Return [x, y] of the center of cell containing provided text 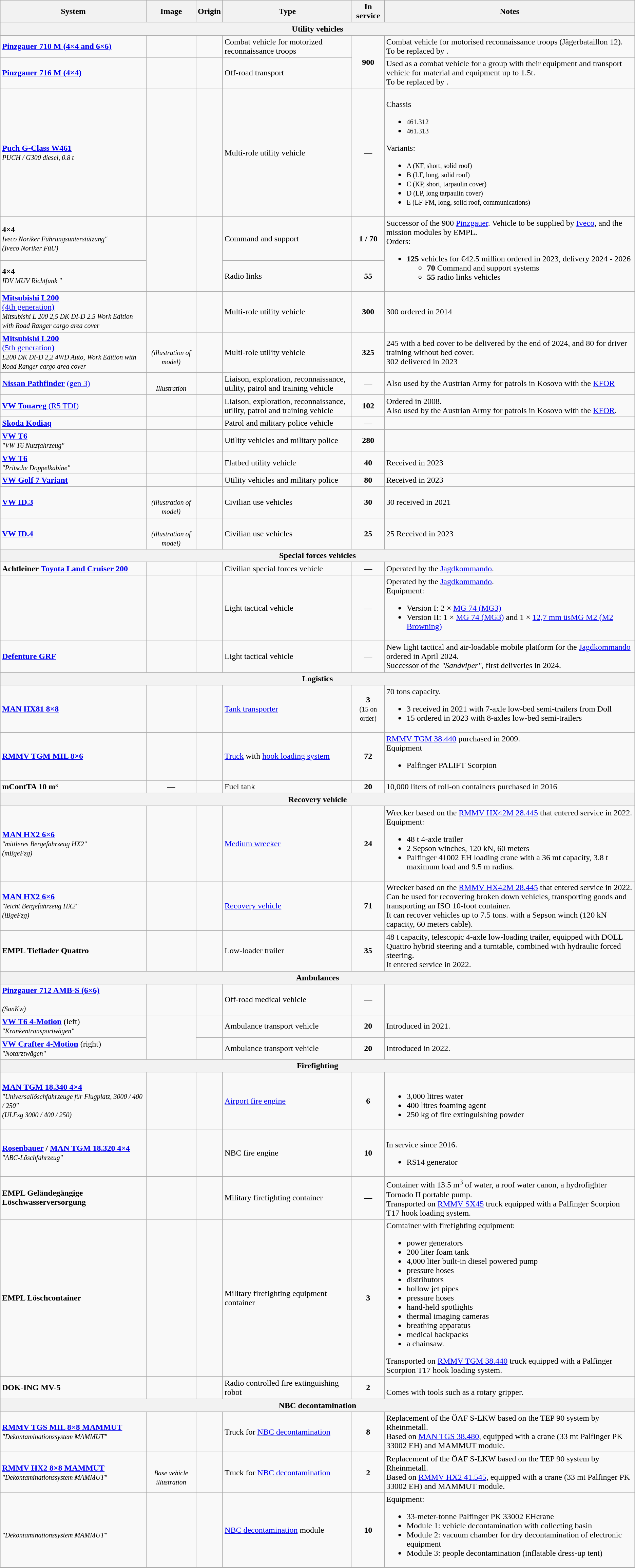
1 / 70 [368, 239]
mContTA 10 m³ [73, 787]
Special forces vehicles [317, 556]
Pinzgauer 712 AMB-S (6×6)(SanKw) [73, 1000]
Combat vehicle for motorised reconnaissance troops (Jägerbataillon 12).To be replaced by . [509, 46]
72 [368, 756]
Origin [210, 12]
300 [368, 312]
Airport fire engine [288, 1101]
Rosenbauer / MAN TGM 18.320 4×4"ABC-Löschfahrzeug" [73, 1153]
Military firefighting container [288, 1198]
Comes with tools such as a rotary gripper. [509, 1388]
Type [288, 12]
Military firefighting equipment container [288, 1298]
Command and support [288, 239]
8 [368, 1432]
VW Crafter 4-Motion (right)"Notarztwägen" [73, 1048]
Off-road transport [288, 73]
10,000 liters of roll-on containers purchased in 2016 [509, 787]
Introduced in 2021. [509, 1027]
Radio links [288, 276]
Introduced in 2022. [509, 1048]
VW ID.4 [73, 534]
Mitsubishi L200(5th generation)L200 DK DI-D 2,2 4WD Auto, Work Edition with Road Ranger cargo area cover [73, 352]
Illustration [171, 384]
25 [368, 534]
System [73, 12]
Low-loader trailer [288, 951]
MAN HX2 6×6"mittleres Bergefahrzeug HX2"(mBgeFzg) [73, 843]
MAN TGM 18.340 4×4"Universallöschfahrzeuge für Flugplatz, 3000 / 400 / 250"(ULFzg 3000 / 400 / 250) [73, 1101]
Nissan Pathfinder (gen 3) [73, 384]
Firefighting [317, 1066]
RMMV TGM MIL 8×6 [73, 756]
55 [368, 276]
RMMV TGM 38.440 purchased in 2009.EquipmentPalfinger PALIFT Scorpion [509, 756]
Operated by the Jagdkommando. [509, 569]
Skoda Kodiaq [73, 423]
Radio controlled fire extinguishing robot [288, 1388]
VW T6"VW T6 Nutzfahrzeug" [73, 441]
DOK-ING MV-5 [73, 1388]
3(15 on order) [368, 709]
102 [368, 405]
Pinzgauer 716 M (4×4) [73, 73]
NBC fire engine [288, 1153]
Ambulances [317, 977]
325 [368, 352]
4×4Iveco Noriker Führungsunterstützung"(Iveco Noriker FüU) [73, 239]
40 [368, 462]
Achtleiner Toyota Land Cruiser 200 [73, 569]
300 ordered in 2014 [509, 312]
Defenture GRF [73, 657]
Pinzgauer 710 M (4×4 and 6×6) [73, 46]
30 received in 2021 [509, 502]
MAN HX2 6×6"leicht Bergefahrzeug HX2"(lBgeFzg) [73, 906]
25 Received in 2023 [509, 534]
MAN HX81 8×8 [73, 709]
Combat vehicle for motorized reconnaissance troops [288, 46]
Operated by the Jagdkommando.Equipment:Version I: 2 × MG 74 (MG3)Version II: 1 × MG 74 (MG3) and 1 × 12,7 mm üsMG M2 (M2 Browning) [509, 608]
24 [368, 843]
"Dekontaminationssystem MAMMUT" [73, 1530]
Ordered in 2008.Also used by the Austrian Army for patrols in Kosovo with the KFOR. [509, 405]
70 tons capacity.3 received in 2021 with 7-axle low-bed semi-trailers from Doll15 ordered in 2023 with 8-axles low-bed semi-trailers [509, 709]
RMMV TGS MIL 8×8 MAMMUT"Dekontaminationssystem MAMMUT" [73, 1432]
900 [368, 62]
30 [368, 502]
NBC decontamination [317, 1405]
4×4IDV MUV Richtfunk " [73, 276]
6 [368, 1101]
In service since 2016.RS14 generator [509, 1153]
VW Golf 7 Variant [73, 480]
EMPL Geländegängige Löschwasserversorgung [73, 1198]
35 [368, 951]
Also used by the Austrian Army for patrols in Kosovo with the KFOR [509, 384]
VW ID.3 [73, 502]
Logistics [317, 679]
Tank transporter [288, 709]
EMPL Löschcontainer [73, 1298]
71 [368, 906]
NBC decontamination module [288, 1530]
Mitsubishi L200(4th generation)Mitsubishi L 200 2,5 DK DI-D 2.5 Work Edition with Road Ranger cargo area cover [73, 312]
VW T6"Pritsche Doppelkabine" [73, 462]
Puch G-Class W461PUCH / G300 diesel, 0.8 t [73, 153]
Notes [509, 12]
Utility vehicles [317, 29]
RMMV HX2 8×8 MAMMUT"Dekontaminationssystem MAMMUT" [73, 1473]
Flatbed utility vehicle [288, 462]
Off-road medical vehicle [288, 1000]
Image [171, 12]
Fuel tank [288, 787]
Used as a combat vehicle for a group with their equipment and transport vehicle for material and equipment up to 1.5t.To be replaced by . [509, 73]
Base vehicle illustration [171, 1473]
EMPL Tieflader Quattro [73, 951]
Medium wrecker [288, 843]
In service [368, 12]
VW T6 4-Motion (left)"Krankentransportwägen" [73, 1027]
3,000 litres water400 litres foaming agent250 kg of fire extinguishing powder [509, 1101]
245 with a bed cover to be delivered by the end of 2024, and 80 for driver training without bed cover.302 delivered in 2023 [509, 352]
Patrol and military police vehicle [288, 423]
VW Touareg (R5 TDI) [73, 405]
Civilian special forces vehicle [288, 569]
Truck with hook loading system [288, 756]
80 [368, 480]
280 [368, 441]
3 [368, 1298]
